Output the (x, y) coordinate of the center of the cell containing the given text.  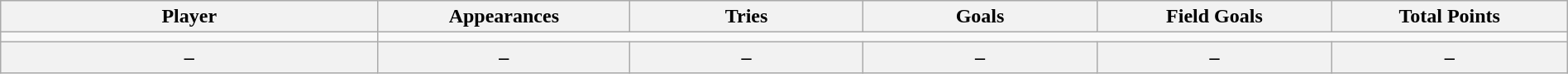
Player (189, 17)
Goals (979, 17)
Appearances (504, 17)
Total Points (1449, 17)
Tries (746, 17)
Field Goals (1214, 17)
